Return (x, y) of the center of cell containing provided text 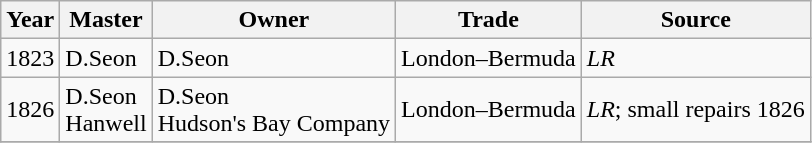
LR (696, 58)
Source (696, 20)
LR; small repairs 1826 (696, 110)
1823 (30, 58)
1826 (30, 110)
Year (30, 20)
Trade (489, 20)
D.SeonHudson's Bay Company (274, 110)
Master (106, 20)
Owner (274, 20)
D.SeonHanwell (106, 110)
